From the cell containing the given text, extract its center point as [x, y] coordinate. 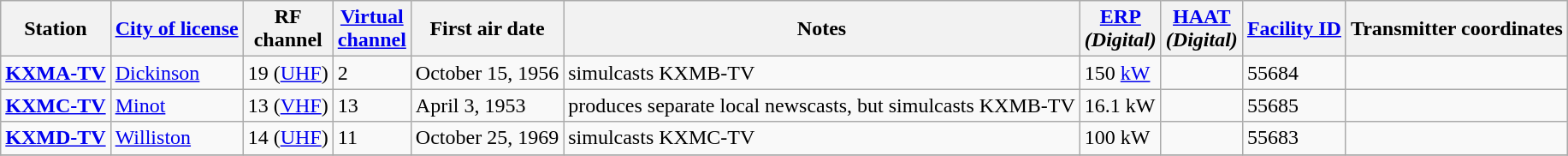
16.1 kW [1121, 105]
Minot [176, 105]
13 (VHF) [287, 105]
2 [371, 73]
Dickinson [176, 73]
ERP(Digital) [1121, 29]
Facility ID [1293, 29]
First air date [487, 29]
11 [371, 138]
KXMD-TV [56, 138]
55683 [1293, 138]
55685 [1293, 105]
produces separate local newscasts, but simulcasts KXMB-TV [822, 105]
October 25, 1969 [487, 138]
RFchannel [287, 29]
KXMC-TV [56, 105]
simulcasts KXMC-TV [822, 138]
October 15, 1956 [487, 73]
13 [371, 105]
April 3, 1953 [487, 105]
14 (UHF) [287, 138]
City of license [176, 29]
simulcasts KXMB-TV [822, 73]
150 kW [1121, 73]
KXMA-TV [56, 73]
HAAT(Digital) [1201, 29]
Virtualchannel [371, 29]
100 kW [1121, 138]
Station [56, 29]
Notes [822, 29]
Transmitter coordinates [1456, 29]
19 (UHF) [287, 73]
Williston [176, 138]
55684 [1293, 73]
